Scan for the cell matching the given text and deliver its [x, y] coordinate at center. 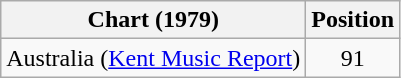
91 [353, 58]
Chart (1979) [154, 20]
Position [353, 20]
Australia (Kent Music Report) [154, 58]
